Detect which cell encompasses the target text, then output its [X, Y] center coordinate. 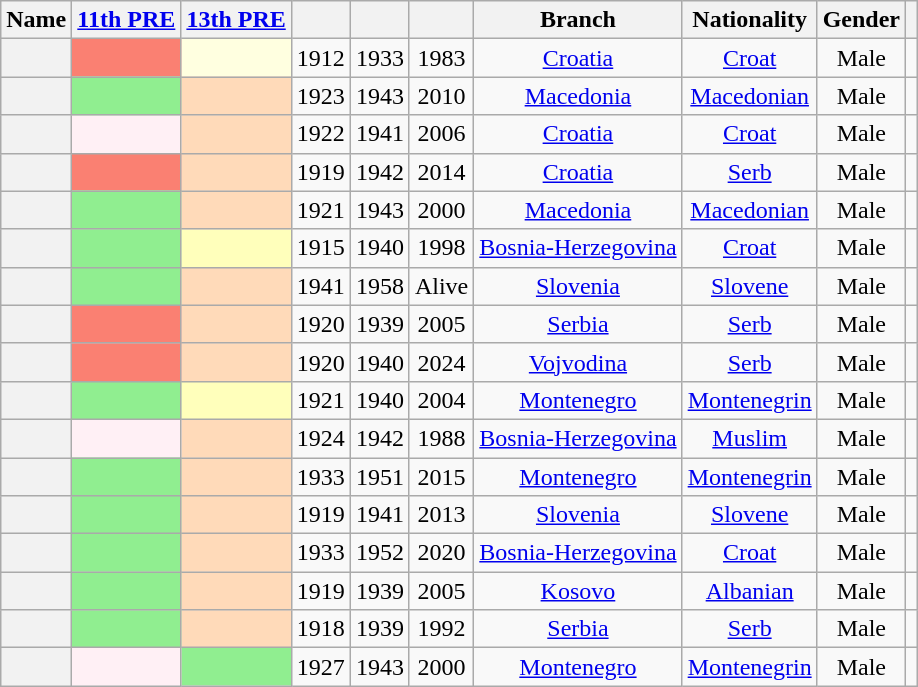
1918 [320, 629]
1924 [320, 438]
1998 [441, 248]
1951 [380, 477]
11th PRE [126, 20]
Kosovo [578, 591]
Muslim [750, 438]
1912 [320, 58]
13th PRE [236, 20]
2010 [441, 96]
2006 [441, 134]
Name [36, 20]
1988 [441, 438]
Gender [861, 20]
Vojvodina [578, 362]
1915 [320, 248]
1927 [320, 667]
Alive [441, 286]
Branch [578, 20]
2024 [441, 362]
2004 [441, 400]
Nationality [750, 20]
Albanian [750, 591]
2013 [441, 515]
2020 [441, 553]
1923 [320, 96]
1992 [441, 629]
2015 [441, 477]
1958 [380, 286]
2014 [441, 172]
1952 [380, 553]
1922 [320, 134]
1983 [441, 58]
